Identify which cell holds the provided text, then report its (x, y) central coordinate. 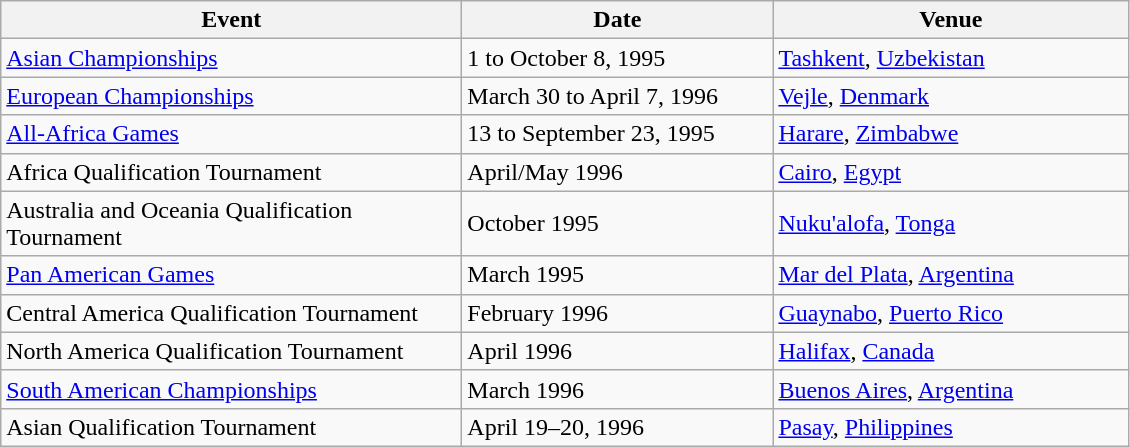
Vejle, Denmark (951, 96)
Australia and Oceania Qualification Tournament (232, 224)
Harare, Zimbabwe (951, 134)
European Championships (232, 96)
March 1996 (618, 389)
Tashkent, Uzbekistan (951, 58)
Africa Qualification Tournament (232, 172)
Event (232, 20)
1 to October 8, 1995 (618, 58)
13 to September 23, 1995 (618, 134)
Halifax, Canada (951, 351)
North America Qualification Tournament (232, 351)
March 30 to April 7, 1996 (618, 96)
Mar del Plata, Argentina (951, 275)
March 1995 (618, 275)
Asian Qualification Tournament (232, 427)
April/May 1996 (618, 172)
Pasay, Philippines (951, 427)
October 1995 (618, 224)
Venue (951, 20)
All-Africa Games (232, 134)
Central America Qualification Tournament (232, 313)
April 19–20, 1996 (618, 427)
April 1996 (618, 351)
Date (618, 20)
Pan American Games (232, 275)
Nuku'alofa, Tonga (951, 224)
Asian Championships (232, 58)
South American Championships (232, 389)
Cairo, Egypt (951, 172)
Guaynabo, Puerto Rico (951, 313)
Buenos Aires, Argentina (951, 389)
February 1996 (618, 313)
